Return the [x, y] coordinate for the center point of the cell that contains the specified text.  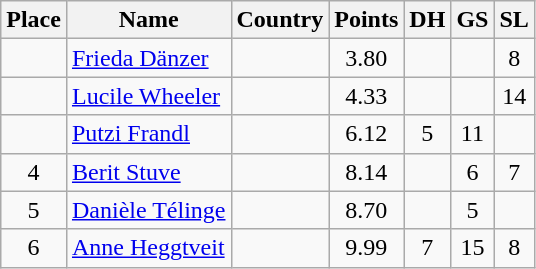
14 [514, 96]
8.70 [366, 210]
Lucile Wheeler [148, 96]
6.12 [366, 134]
Berit Stuve [148, 172]
Anne Heggtveit [148, 248]
15 [472, 248]
Frieda Dänzer [148, 58]
Name [148, 20]
Putzi Frandl [148, 134]
Points [366, 20]
GS [472, 20]
3.80 [366, 58]
DH [428, 20]
Danièle Télinge [148, 210]
4.33 [366, 96]
11 [472, 134]
4 [34, 172]
9.99 [366, 248]
SL [514, 20]
8.14 [366, 172]
Country [280, 20]
Place [34, 20]
